Scan for the cell matching the given text and deliver its (X, Y) coordinate at center. 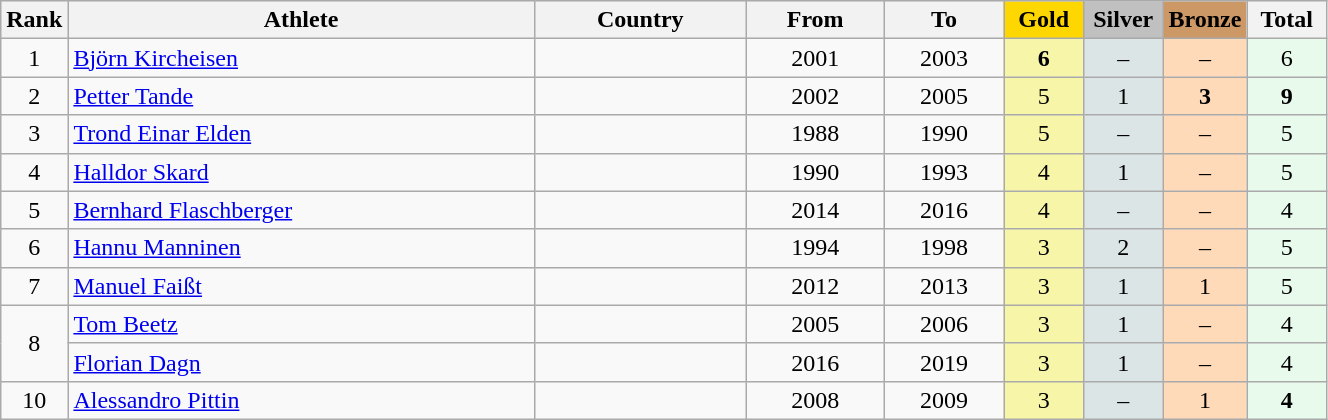
2012 (815, 286)
Trond Einar Elden (301, 134)
Rank (34, 20)
Total (1287, 20)
1994 (815, 248)
1998 (944, 248)
Petter Tande (301, 96)
Country (640, 20)
8 (34, 343)
Florian Dagn (301, 362)
Tom Beetz (301, 324)
2014 (815, 210)
2008 (815, 400)
Silver (1123, 20)
Björn Kircheisen (301, 58)
Athlete (301, 20)
Gold (1044, 20)
Hannu Manninen (301, 248)
1988 (815, 134)
Bernhard Flaschberger (301, 210)
10 (34, 400)
1993 (944, 172)
2003 (944, 58)
2006 (944, 324)
2009 (944, 400)
Bronze (1205, 20)
2019 (944, 362)
2001 (815, 58)
Manuel Faißt (301, 286)
7 (34, 286)
From (815, 20)
To (944, 20)
Alessandro Pittin (301, 400)
Halldor Skard (301, 172)
2013 (944, 286)
9 (1287, 96)
2002 (815, 96)
